Find where the given text appears and provide that cell's center as [X, Y] coordinate. 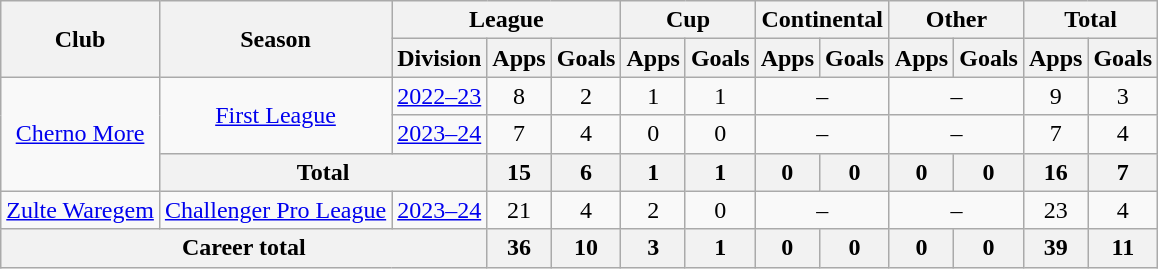
9 [1055, 96]
Zulte Waregem [80, 210]
Cherno More [80, 134]
10 [586, 248]
Other [956, 20]
League [506, 20]
16 [1055, 172]
36 [519, 248]
Season [275, 39]
6 [586, 172]
2022–23 [440, 96]
39 [1055, 248]
Challenger Pro League [275, 210]
11 [1123, 248]
8 [519, 96]
23 [1055, 210]
Club [80, 39]
Career total [244, 248]
Cup [688, 20]
15 [519, 172]
Continental [822, 20]
21 [519, 210]
First League [275, 115]
Division [440, 58]
